From the cell containing the given text, extract its center point as [x, y] coordinate. 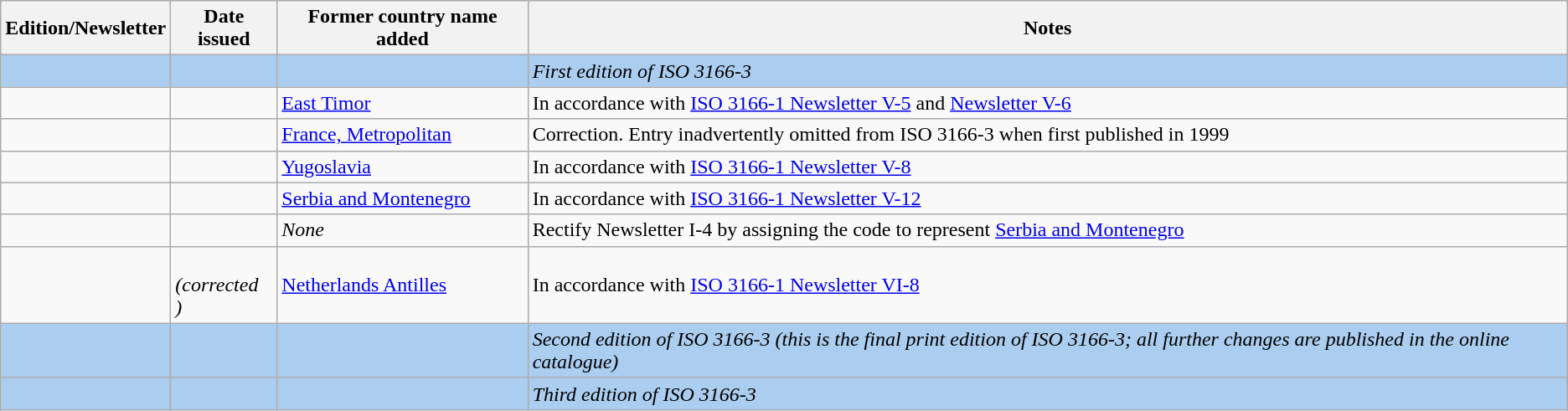
Serbia and Montenegro [402, 198]
East Timor [402, 103]
Edition/Newsletter [85, 28]
Notes [1047, 28]
(corrected ) [224, 285]
France, Metropolitan [402, 135]
Third edition of ISO 3166-3 [1047, 393]
In accordance with ISO 3166-1 Newsletter V-5 and Newsletter V-6 [1047, 103]
Correction. Entry inadvertently omitted from ISO 3166-3 when first published in 1999 [1047, 135]
Date issued [224, 28]
Former country name added [402, 28]
Yugoslavia [402, 167]
Second edition of ISO 3166-3 (this is the final print edition of ISO 3166-3; all further changes are published in the online catalogue) [1047, 350]
In accordance with ISO 3166-1 Newsletter VI-8 [1047, 285]
Rectify Newsletter I-4 by assigning the code to represent Serbia and Montenegro [1047, 230]
In accordance with ISO 3166-1 Newsletter V-8 [1047, 167]
None [402, 230]
In accordance with ISO 3166-1 Newsletter V-12 [1047, 198]
Netherlands Antilles [402, 285]
First edition of ISO 3166-3 [1047, 71]
